Output the (x, y) coordinate of the center of the cell containing the given text.  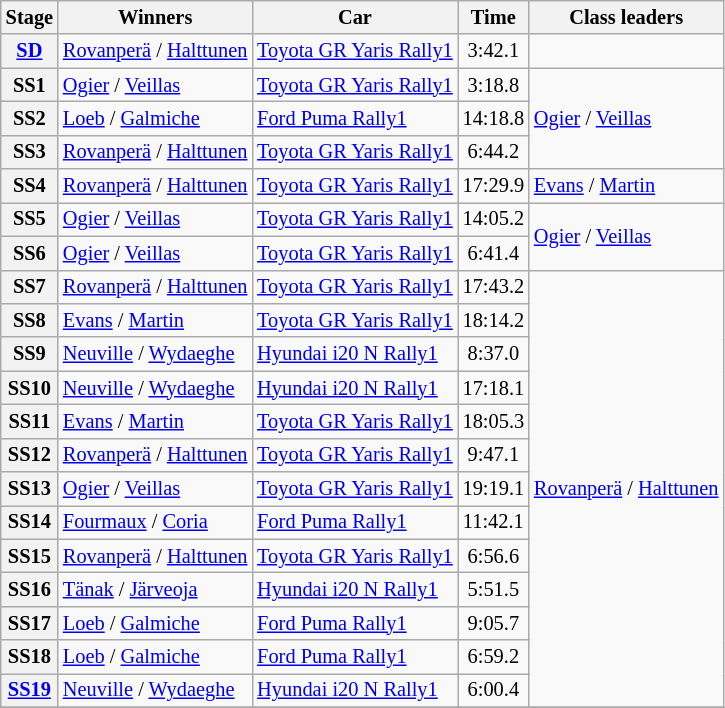
SS16 (30, 589)
SS11 (30, 421)
Stage (30, 17)
9:05.7 (494, 623)
17:18.1 (494, 388)
6:44.2 (494, 152)
11:42.1 (494, 522)
8:37.0 (494, 354)
17:43.2 (494, 287)
9:47.1 (494, 455)
14:18.8 (494, 118)
Winners (155, 17)
SS13 (30, 489)
SS10 (30, 388)
Class leaders (626, 17)
SS1 (30, 85)
14:05.2 (494, 219)
SS14 (30, 522)
SS2 (30, 118)
Fourmaux / Coria (155, 522)
6:56.6 (494, 556)
19:19.1 (494, 489)
SS19 (30, 690)
3:18.8 (494, 85)
SS18 (30, 657)
Time (494, 17)
SS9 (30, 354)
SS7 (30, 287)
3:42.1 (494, 51)
SS12 (30, 455)
Car (354, 17)
SD (30, 51)
SS15 (30, 556)
SS8 (30, 320)
17:29.9 (494, 186)
5:51.5 (494, 589)
SS6 (30, 253)
SS5 (30, 219)
6:59.2 (494, 657)
Tänak / Järveoja (155, 589)
18:05.3 (494, 421)
SS17 (30, 623)
SS4 (30, 186)
SS3 (30, 152)
18:14.2 (494, 320)
6:00.4 (494, 690)
6:41.4 (494, 253)
